Detect which cell encompasses the target text, then output its [x, y] center coordinate. 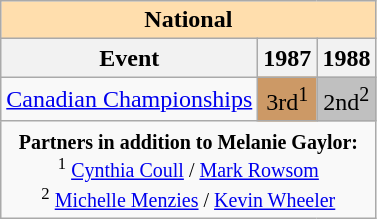
1987 [288, 58]
3rd1 [288, 100]
2nd2 [346, 100]
1988 [346, 58]
Partners in addition to Melanie Gaylor: 1 Cynthia Coull / Mark Rowsom 2 Michelle Menzies / Kevin Wheeler [188, 169]
National [188, 20]
Event [130, 58]
Canadian Championships [130, 100]
